Return [X, Y] of the center of cell containing provided text 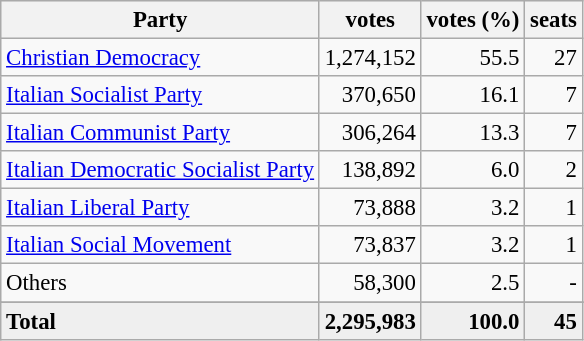
Italian Social Movement [160, 245]
58,300 [370, 283]
27 [554, 58]
1,274,152 [370, 58]
votes [370, 20]
2,295,983 [370, 321]
2.5 [473, 283]
55.5 [473, 58]
Italian Communist Party [160, 133]
Christian Democracy [160, 58]
16.1 [473, 95]
45 [554, 321]
13.3 [473, 133]
100.0 [473, 321]
Italian Democratic Socialist Party [160, 170]
306,264 [370, 133]
- [554, 283]
6.0 [473, 170]
Total [160, 321]
73,837 [370, 245]
seats [554, 20]
2 [554, 170]
Party [160, 20]
73,888 [370, 208]
Italian Socialist Party [160, 95]
votes (%) [473, 20]
Others [160, 283]
370,650 [370, 95]
138,892 [370, 170]
Italian Liberal Party [160, 208]
